Find where the given text appears and provide that cell's center as [X, Y] coordinate. 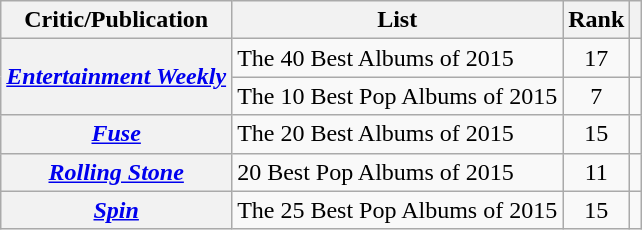
Entertainment Weekly [116, 77]
The 25 Best Pop Albums of 2015 [398, 210]
Rolling Stone [116, 172]
Spin [116, 210]
Fuse [116, 134]
The 10 Best Pop Albums of 2015 [398, 96]
20 Best Pop Albums of 2015 [398, 172]
The 40 Best Albums of 2015 [398, 58]
Critic/Publication [116, 20]
7 [596, 96]
Rank [596, 20]
The 20 Best Albums of 2015 [398, 134]
11 [596, 172]
List [398, 20]
17 [596, 58]
